Search for the cell housing the specified text and yield its (x, y) center coordinate. 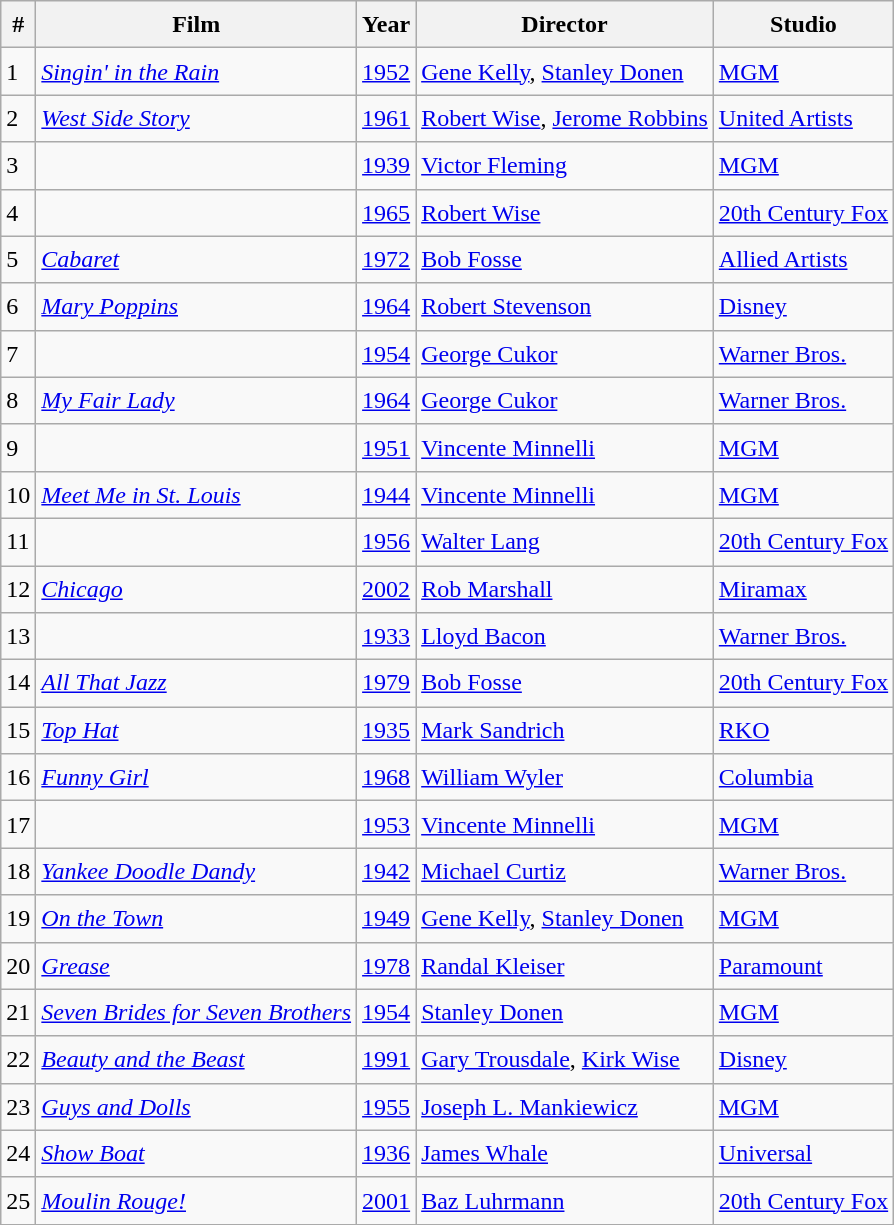
All That Jazz (196, 684)
Gary Trousdale, Kirk Wise (565, 1060)
16 (18, 778)
Paramount (803, 966)
1953 (386, 824)
3 (18, 166)
James Whale (565, 1154)
# (18, 24)
2001 (386, 1200)
15 (18, 730)
Walter Lang (565, 542)
Top Hat (196, 730)
1 (18, 72)
1979 (386, 684)
Robert Wise (565, 212)
Robert Wise, Jerome Robbins (565, 118)
25 (18, 1200)
Michael Curtiz (565, 872)
West Side Story (196, 118)
Grease (196, 966)
1968 (386, 778)
Director (565, 24)
8 (18, 400)
2 (18, 118)
Year (386, 24)
Film (196, 24)
1956 (386, 542)
1952 (386, 72)
Yankee Doodle Dandy (196, 872)
1933 (386, 636)
18 (18, 872)
Mary Poppins (196, 306)
22 (18, 1060)
24 (18, 1154)
19 (18, 918)
1965 (386, 212)
Allied Artists (803, 260)
11 (18, 542)
Moulin Rouge! (196, 1200)
Studio (803, 24)
Beauty and the Beast (196, 1060)
7 (18, 354)
Seven Brides for Seven Brothers (196, 1012)
Guys and Dolls (196, 1106)
Columbia (803, 778)
My Fair Lady (196, 400)
Rob Marshall (565, 590)
17 (18, 824)
2002 (386, 590)
Funny Girl (196, 778)
Mark Sandrich (565, 730)
Cabaret (196, 260)
1944 (386, 494)
Stanley Donen (565, 1012)
Randal Kleiser (565, 966)
14 (18, 684)
Universal (803, 1154)
1961 (386, 118)
9 (18, 448)
1936 (386, 1154)
1935 (386, 730)
Robert Stevenson (565, 306)
1949 (386, 918)
1972 (386, 260)
Show Boat (196, 1154)
William Wyler (565, 778)
1955 (386, 1106)
1991 (386, 1060)
13 (18, 636)
21 (18, 1012)
Singin' in the Rain (196, 72)
Miramax (803, 590)
Chicago (196, 590)
1978 (386, 966)
Baz Luhrmann (565, 1200)
23 (18, 1106)
5 (18, 260)
12 (18, 590)
1939 (386, 166)
Joseph L. Mankiewicz (565, 1106)
10 (18, 494)
Lloyd Bacon (565, 636)
6 (18, 306)
Meet Me in St. Louis (196, 494)
Victor Fleming (565, 166)
4 (18, 212)
20 (18, 966)
United Artists (803, 118)
On the Town (196, 918)
1942 (386, 872)
1951 (386, 448)
RKO (803, 730)
